Scan for the cell matching the given text and deliver its [X, Y] coordinate at center. 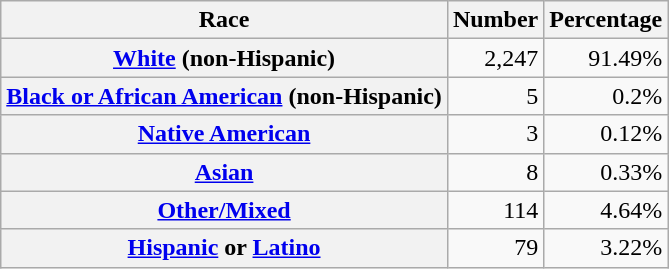
5 [495, 96]
3.22% [606, 248]
0.12% [606, 134]
White (non-Hispanic) [224, 58]
91.49% [606, 58]
Other/Mixed [224, 210]
79 [495, 248]
Asian [224, 172]
Black or African American (non-Hispanic) [224, 96]
0.2% [606, 96]
3 [495, 134]
Number [495, 20]
8 [495, 172]
114 [495, 210]
4.64% [606, 210]
2,247 [495, 58]
Race [224, 20]
Native American [224, 134]
0.33% [606, 172]
Hispanic or Latino [224, 248]
Percentage [606, 20]
